Determine the [X, Y] coordinate at the center of the cell enclosing the given text.  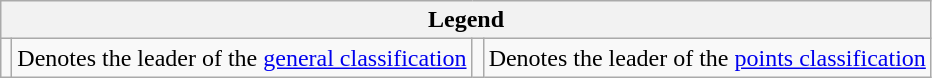
Legend [466, 20]
Denotes the leader of the general classification [242, 58]
Denotes the leader of the points classification [707, 58]
